From the cell containing the given text, extract its center point as (x, y) coordinate. 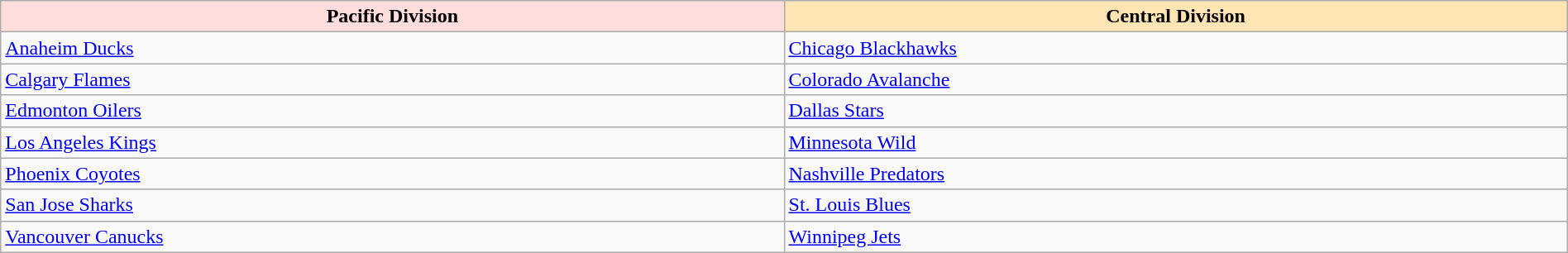
St. Louis Blues (1176, 205)
Los Angeles Kings (392, 142)
Dallas Stars (1176, 111)
Chicago Blackhawks (1176, 48)
Vancouver Canucks (392, 236)
Pacific Division (392, 17)
Winnipeg Jets (1176, 236)
Anaheim Ducks (392, 48)
Central Division (1176, 17)
Phoenix Coyotes (392, 174)
Colorado Avalanche (1176, 79)
Edmonton Oilers (392, 111)
San Jose Sharks (392, 205)
Nashville Predators (1176, 174)
Minnesota Wild (1176, 142)
Calgary Flames (392, 79)
